From the cell containing the given text, extract its center point as (X, Y) coordinate. 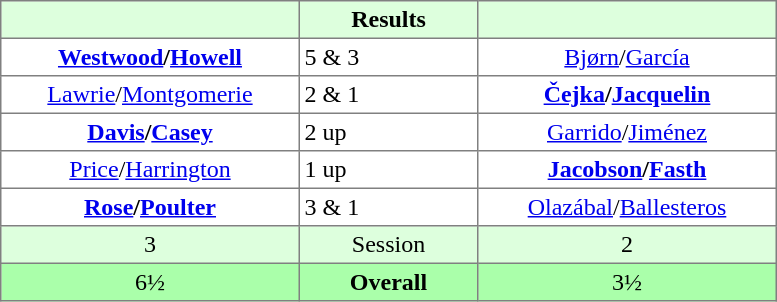
Session (388, 245)
2 & 1 (388, 95)
2 up (388, 132)
3½ (627, 282)
6½ (150, 282)
Lawrie/Montgomerie (150, 95)
Olazábal/Ballesteros (627, 207)
2 (627, 245)
Westwood/Howell (150, 57)
Davis/Casey (150, 132)
Garrido/Jiménez (627, 132)
3 (150, 245)
Jacobson/Fasth (627, 170)
Price/Harrington (150, 170)
Čejka/Jacquelin (627, 95)
Rose/Poulter (150, 207)
Results (388, 20)
3 & 1 (388, 207)
1 up (388, 170)
Bjørn/García (627, 57)
5 & 3 (388, 57)
Overall (388, 282)
